Return (X, Y) of the center of cell containing provided text 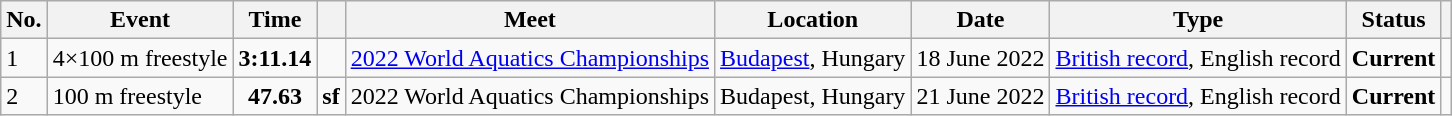
Date (980, 20)
47.63 (275, 96)
21 June 2022 (980, 96)
Event (140, 20)
Time (275, 20)
4×100 m freestyle (140, 58)
sf (331, 96)
3:11.14 (275, 58)
Type (1198, 20)
2 (24, 96)
No. (24, 20)
Location (813, 20)
18 June 2022 (980, 58)
100 m freestyle (140, 96)
Status (1394, 20)
Meet (530, 20)
1 (24, 58)
